Search for the cell housing the specified text and yield its (X, Y) center coordinate. 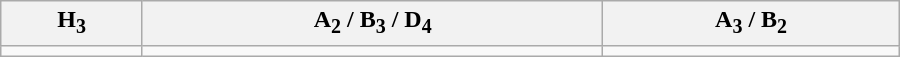
H3 (72, 23)
A2 / B3 / D4 (372, 23)
A3 / B2 (751, 23)
